Identify which cell holds the provided text, then report its (X, Y) central coordinate. 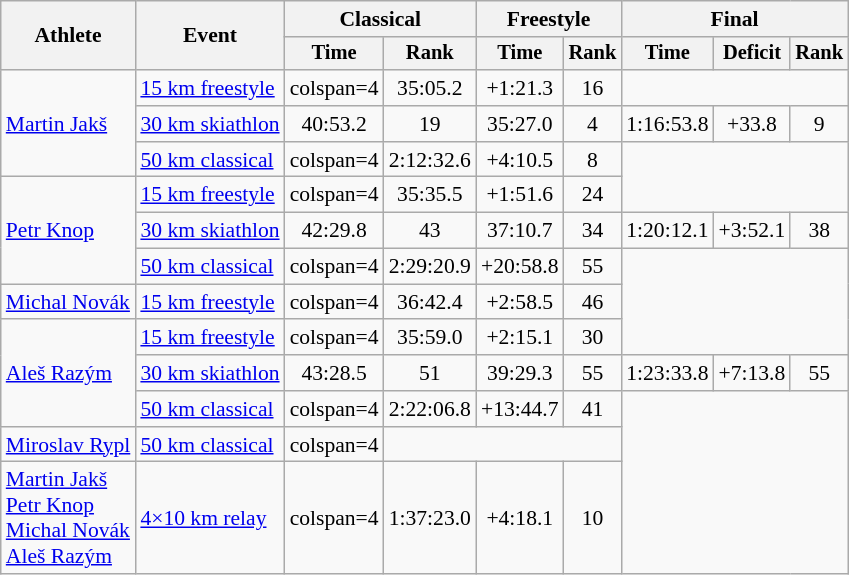
36:42.4 (430, 302)
+1:21.3 (520, 88)
Classical (380, 19)
+33.8 (752, 124)
41 (593, 409)
+3:52.1 (752, 231)
Freestyle (548, 19)
37:10.7 (520, 231)
43:28.5 (334, 373)
Final (734, 19)
1:23:33.8 (667, 373)
19 (430, 124)
+2:15.1 (520, 338)
35:05.2 (430, 88)
Martin JakšPetr KnopMichal NovákAleš Razým (68, 518)
2:12:32.6 (430, 160)
4×10 km relay (210, 518)
40:53.2 (334, 124)
39:29.3 (520, 373)
9 (819, 124)
+7:13.8 (752, 373)
34 (593, 231)
24 (593, 195)
Martin Jakš (68, 124)
+4:18.1 (520, 518)
38 (819, 231)
4 (593, 124)
35:59.0 (430, 338)
Miroslav Rypl (68, 445)
8 (593, 160)
2:29:20.9 (430, 267)
46 (593, 302)
2:22:06.8 (430, 409)
+2:58.5 (520, 302)
Event (210, 36)
10 (593, 518)
Michal Novák (68, 302)
Aleš Razým (68, 374)
Petr Knop (68, 230)
42:29.8 (334, 231)
51 (430, 373)
1:20:12.1 (667, 231)
+20:58.8 (520, 267)
16 (593, 88)
35:35.5 (430, 195)
Athlete (68, 36)
+1:51.6 (520, 195)
Deficit (752, 54)
43 (430, 231)
+4:10.5 (520, 160)
1:37:23.0 (430, 518)
1:16:53.8 (667, 124)
+13:44.7 (520, 409)
30 (593, 338)
35:27.0 (520, 124)
